For the text-containing cell, return its midpoint in [x, y] coordinate format. 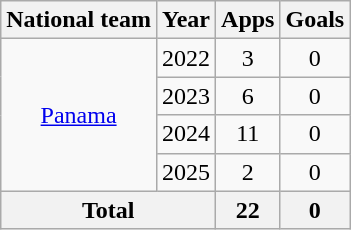
2022 [186, 58]
3 [248, 58]
6 [248, 96]
Goals [315, 20]
National team [79, 20]
2023 [186, 96]
Total [108, 210]
Year [186, 20]
2025 [186, 172]
2 [248, 172]
Panama [79, 115]
11 [248, 134]
2024 [186, 134]
22 [248, 210]
Apps [248, 20]
